Scan for the cell matching the given text and deliver its [x, y] coordinate at center. 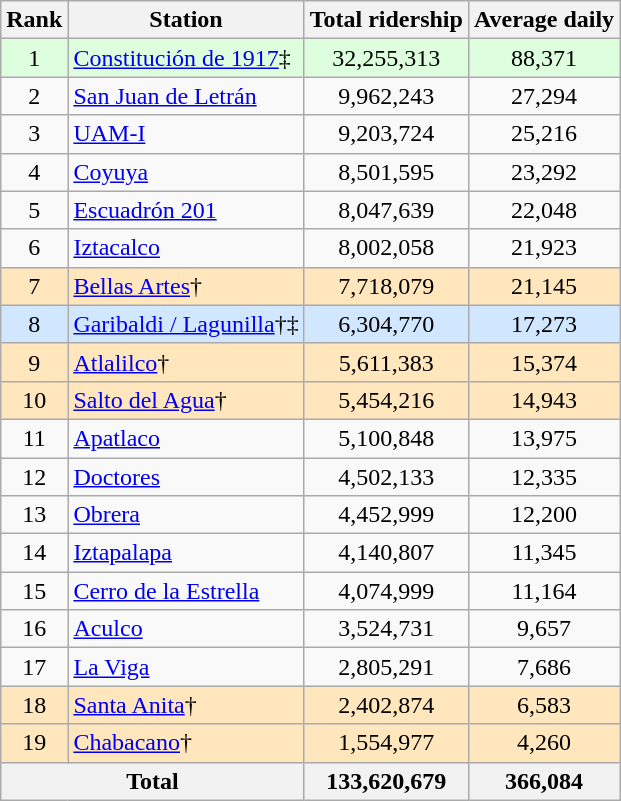
7,718,079 [386, 286]
Rank [34, 20]
12,200 [544, 515]
9,962,243 [386, 96]
Apatlaco [186, 438]
9 [34, 362]
2,805,291 [386, 667]
1,554,977 [386, 743]
12 [34, 477]
22,048 [544, 210]
5,454,216 [386, 400]
11 [34, 438]
La Viga [186, 667]
3 [34, 134]
Bellas Artes† [186, 286]
8 [34, 324]
1 [34, 58]
4,074,999 [386, 591]
10 [34, 400]
6,304,770 [386, 324]
6 [34, 248]
15 [34, 591]
9,203,724 [386, 134]
17,273 [544, 324]
Escuadrón 201 [186, 210]
Santa Anita† [186, 705]
Obrera [186, 515]
5 [34, 210]
11,345 [544, 553]
13 [34, 515]
4,502,133 [386, 477]
3,524,731 [386, 629]
9,657 [544, 629]
Station [186, 20]
27,294 [544, 96]
Cerro de la Estrella [186, 591]
8,002,058 [386, 248]
12,335 [544, 477]
4 [34, 172]
Average daily [544, 20]
7 [34, 286]
Coyuya [186, 172]
5,100,848 [386, 438]
11,164 [544, 591]
4,140,807 [386, 553]
133,620,679 [386, 781]
21,145 [544, 286]
32,255,313 [386, 58]
15,374 [544, 362]
18 [34, 705]
25,216 [544, 134]
Iztapalapa [186, 553]
21,923 [544, 248]
Salto del Agua† [186, 400]
Total ridership [386, 20]
14 [34, 553]
88,371 [544, 58]
8,047,639 [386, 210]
San Juan de Letrán [186, 96]
4,260 [544, 743]
6,583 [544, 705]
366,084 [544, 781]
17 [34, 667]
5,611,383 [386, 362]
UAM-I [186, 134]
16 [34, 629]
14,943 [544, 400]
7,686 [544, 667]
2,402,874 [386, 705]
Total [152, 781]
Chabacano† [186, 743]
Garibaldi / Lagunilla†‡ [186, 324]
4,452,999 [386, 515]
23,292 [544, 172]
Doctores [186, 477]
8,501,595 [386, 172]
2 [34, 96]
Aculco [186, 629]
Atlalilco† [186, 362]
19 [34, 743]
Iztacalco [186, 248]
Constitución de 1917‡ [186, 58]
13,975 [544, 438]
